Detect which cell encompasses the target text, then output its (X, Y) center coordinate. 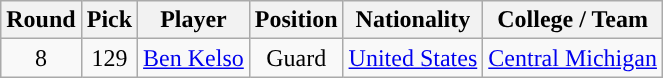
Pick (109, 20)
Central Michigan (573, 58)
Ben Kelso (194, 58)
United States (413, 58)
Nationality (413, 20)
College / Team (573, 20)
Player (194, 20)
Round (41, 20)
129 (109, 58)
Guard (296, 58)
8 (41, 58)
Position (296, 20)
